Locate the cell with the specified text and output its [X, Y] center coordinate. 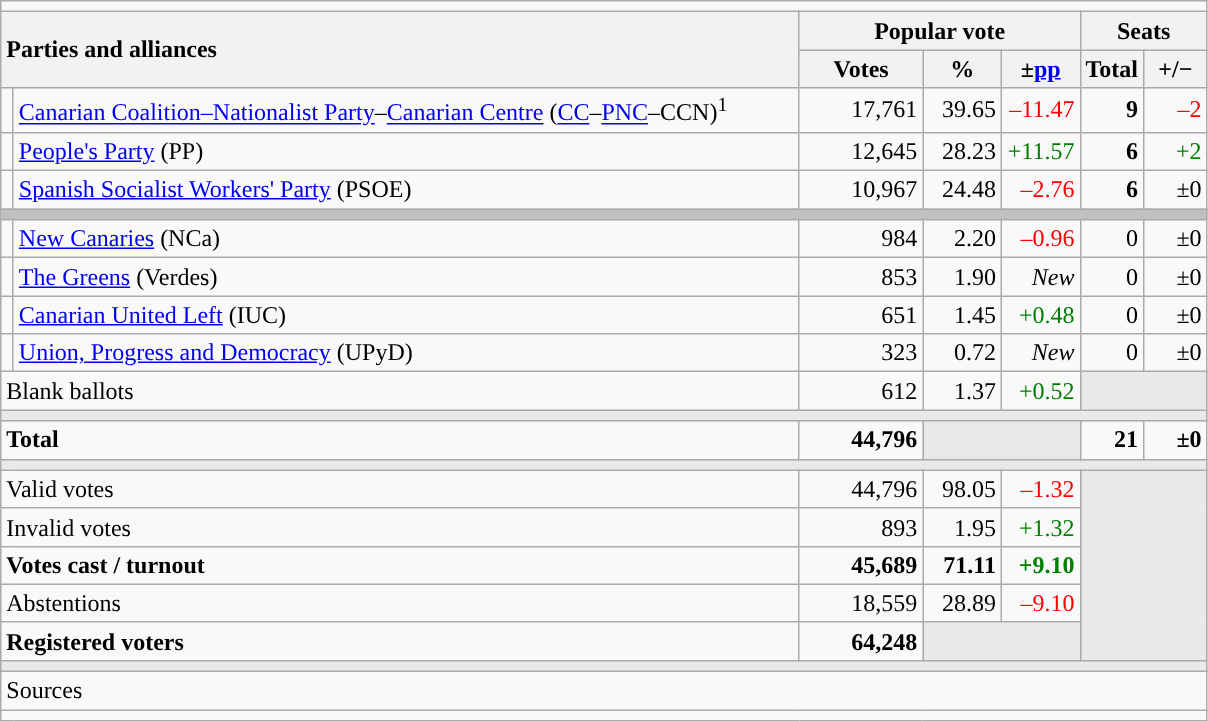
893 [861, 527]
+/− [1176, 69]
Abstentions [400, 603]
New Canaries (NCa) [406, 239]
45,689 [861, 565]
1.45 [962, 315]
1.37 [962, 391]
People's Party (PP) [406, 151]
Canarian United Left (IUC) [406, 315]
–0.96 [1040, 239]
Union, Progress and Democracy (UPyD) [406, 353]
+9.10 [1040, 565]
+0.52 [1040, 391]
1.95 [962, 527]
651 [861, 315]
+11.57 [1040, 151]
Invalid votes [400, 527]
9 [1112, 110]
+2 [1176, 151]
612 [861, 391]
Parties and alliances [400, 50]
Votes [861, 69]
64,248 [861, 641]
853 [861, 277]
±pp [1040, 69]
2.20 [962, 239]
Votes cast / turnout [400, 565]
Registered voters [400, 641]
Sources [604, 691]
323 [861, 353]
–2 [1176, 110]
12,645 [861, 151]
39.65 [962, 110]
Seats [1144, 31]
0.72 [962, 353]
–2.76 [1040, 190]
Valid votes [400, 489]
Canarian Coalition–Nationalist Party–Canarian Centre (CC–PNC–CCN)1 [406, 110]
The Greens (Verdes) [406, 277]
18,559 [861, 603]
–9.10 [1040, 603]
17,761 [861, 110]
71.11 [962, 565]
+1.32 [1040, 527]
10,967 [861, 190]
+0.48 [1040, 315]
21 [1112, 440]
24.48 [962, 190]
–11.47 [1040, 110]
98.05 [962, 489]
% [962, 69]
Spanish Socialist Workers' Party (PSOE) [406, 190]
28.89 [962, 603]
984 [861, 239]
Popular vote [940, 31]
–1.32 [1040, 489]
28.23 [962, 151]
1.90 [962, 277]
Blank ballots [400, 391]
